From the cell containing the given text, extract its center point as [X, Y] coordinate. 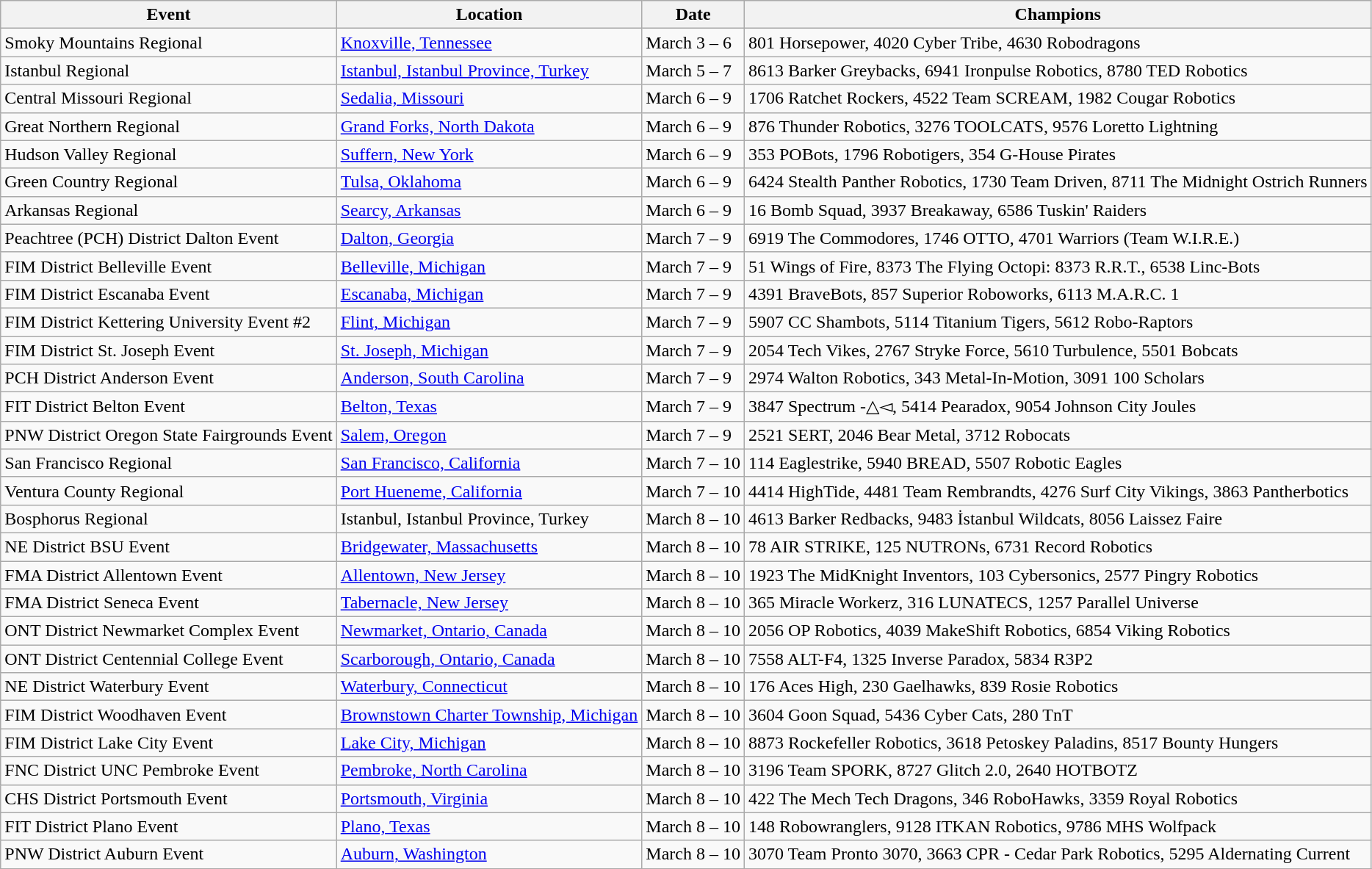
Allentown, New Jersey [489, 575]
Port Hueneme, California [489, 491]
Bosphorus Regional [169, 519]
ONT District Newmarket Complex Event [169, 631]
FMA District Allentown Event [169, 575]
Belton, Texas [489, 407]
Green Country Regional [169, 182]
2056 OP Robotics, 4039 MakeShift Robotics, 6854 Viking Robotics [1058, 631]
365 Miracle Workerz, 316 LUNATECS, 1257 Parallel Universe [1058, 603]
Lake City, Michigan [489, 743]
1923 The MidKnight Inventors, 103 Cybersonics, 2577 Pingry Robotics [1058, 575]
3196 Team SPORK, 8727 Glitch 2.0, 2640 HOTBOTZ [1058, 771]
4414 HighTide, 4481 Team Rembrandts, 4276 Surf City Vikings, 3863 Pantherbotics [1058, 491]
1706 Ratchet Rockers, 4522 Team SCREAM, 1982 Cougar Robotics [1058, 98]
Smoky Mountains Regional [169, 43]
Ventura County Regional [169, 491]
51 Wings of Fire, 8373 The Flying Octopi: 8373 R.R.T., 6538 Linc-Bots [1058, 266]
Flint, Michigan [489, 322]
114 Eaglestrike, 5940 BREAD, 5507 Robotic Eagles [1058, 463]
4391 BraveBots, 857 Superior Roboworks, 6113 M.A.R.C. 1 [1058, 294]
FIM District Escanaba Event [169, 294]
Pembroke, North Carolina [489, 771]
Plano, Texas [489, 826]
San Francisco Regional [169, 463]
5907 CC Shambots, 5114 Titanium Tigers, 5612 Robo-Raptors [1058, 322]
Escanaba, Michigan [489, 294]
FIM District Lake City Event [169, 743]
ONT District Centennial College Event [169, 659]
FIM District Belleville Event [169, 266]
801 Horsepower, 4020 Cyber Tribe, 4630 Robodragons [1058, 43]
Searcy, Arkansas [489, 210]
Tulsa, Oklahoma [489, 182]
Great Northern Regional [169, 126]
Knoxville, Tennessee [489, 43]
FIM District St. Joseph Event [169, 350]
March 3 – 6 [693, 43]
4613 Barker Redbacks, 9483 İstanbul Wildcats, 8056 Laissez Faire [1058, 519]
Arkansas Regional [169, 210]
Grand Forks, North Dakota [489, 126]
St. Joseph, Michigan [489, 350]
16 Bomb Squad, 3937 Breakaway, 6586 Tuskin' Raiders [1058, 210]
876 Thunder Robotics, 3276 TOOLCATS, 9576 Loretto Lightning [1058, 126]
Istanbul Regional [169, 71]
3604 Goon Squad, 5436 Cyber Cats, 280 TnT [1058, 715]
Brownstown Charter Township, Michigan [489, 715]
Dalton, Georgia [489, 238]
Peachtree (PCH) District Dalton Event [169, 238]
Scarborough, Ontario, Canada [489, 659]
PNW District Oregon State Fairgrounds Event [169, 435]
March 5 – 7 [693, 71]
FIM District Woodhaven Event [169, 715]
6424 Stealth Panther Robotics, 1730 Team Driven, 8711 The Midnight Ostrich Runners [1058, 182]
Portsmouth, Virginia [489, 798]
2974 Walton Robotics, 343 Metal-In-Motion, 3091 100 Scholars [1058, 378]
Suffern, New York [489, 154]
3070 Team Pronto 3070, 3663 CPR - Cedar Park Robotics, 5295 Aldernating Current [1058, 854]
7558 ALT-F4, 1325 Inverse Paradox, 5834 R3P2 [1058, 659]
Auburn, Washington [489, 854]
Date [693, 15]
NE District Waterbury Event [169, 687]
Champions [1058, 15]
FNC District UNC Pembroke Event [169, 771]
Newmarket, Ontario, Canada [489, 631]
8613 Barker Greybacks, 6941 Ironpulse Robotics, 8780 TED Robotics [1058, 71]
Hudson Valley Regional [169, 154]
422 The Mech Tech Dragons, 346 RoboHawks, 3359 Royal Robotics [1058, 798]
6919 The Commodores, 1746 OTTO, 4701 Warriors (Team W.I.R.E.) [1058, 238]
148 Robowranglers, 9128 ITKAN Robotics, 9786 MHS Wolfpack [1058, 826]
78 AIR STRIKE, 125 NUTRONs, 6731 Record Robotics [1058, 547]
Salem, Oregon [489, 435]
353 POBots, 1796 Robotigers, 354 G-House Pirates [1058, 154]
CHS District Portsmouth Event [169, 798]
2521 SERT, 2046 Bear Metal, 3712 Robocats [1058, 435]
Event [169, 15]
Sedalia, Missouri [489, 98]
FMA District Seneca Event [169, 603]
PNW District Auburn Event [169, 854]
Tabernacle, New Jersey [489, 603]
Bridgewater, Massachusetts [489, 547]
FIT District Belton Event [169, 407]
3847 Spectrum -△◅, 5414 Pearadox, 9054 Johnson City Joules [1058, 407]
176 Aces High, 230 Gaelhawks, 839 Rosie Robotics [1058, 687]
2054 Tech Vikes, 2767 Stryke Force, 5610 Turbulence, 5501 Bobcats [1058, 350]
Anderson, South Carolina [489, 378]
FIM District Kettering University Event #2 [169, 322]
San Francisco, California [489, 463]
PCH District Anderson Event [169, 378]
8873 Rockefeller Robotics, 3618 Petoskey Paladins, 8517 Bounty Hungers [1058, 743]
Location [489, 15]
Central Missouri Regional [169, 98]
FIT District Plano Event [169, 826]
NE District BSU Event [169, 547]
Waterbury, Connecticut [489, 687]
Belleville, Michigan [489, 266]
